Return the [X, Y] coordinate for the center point of the cell that contains the specified text.  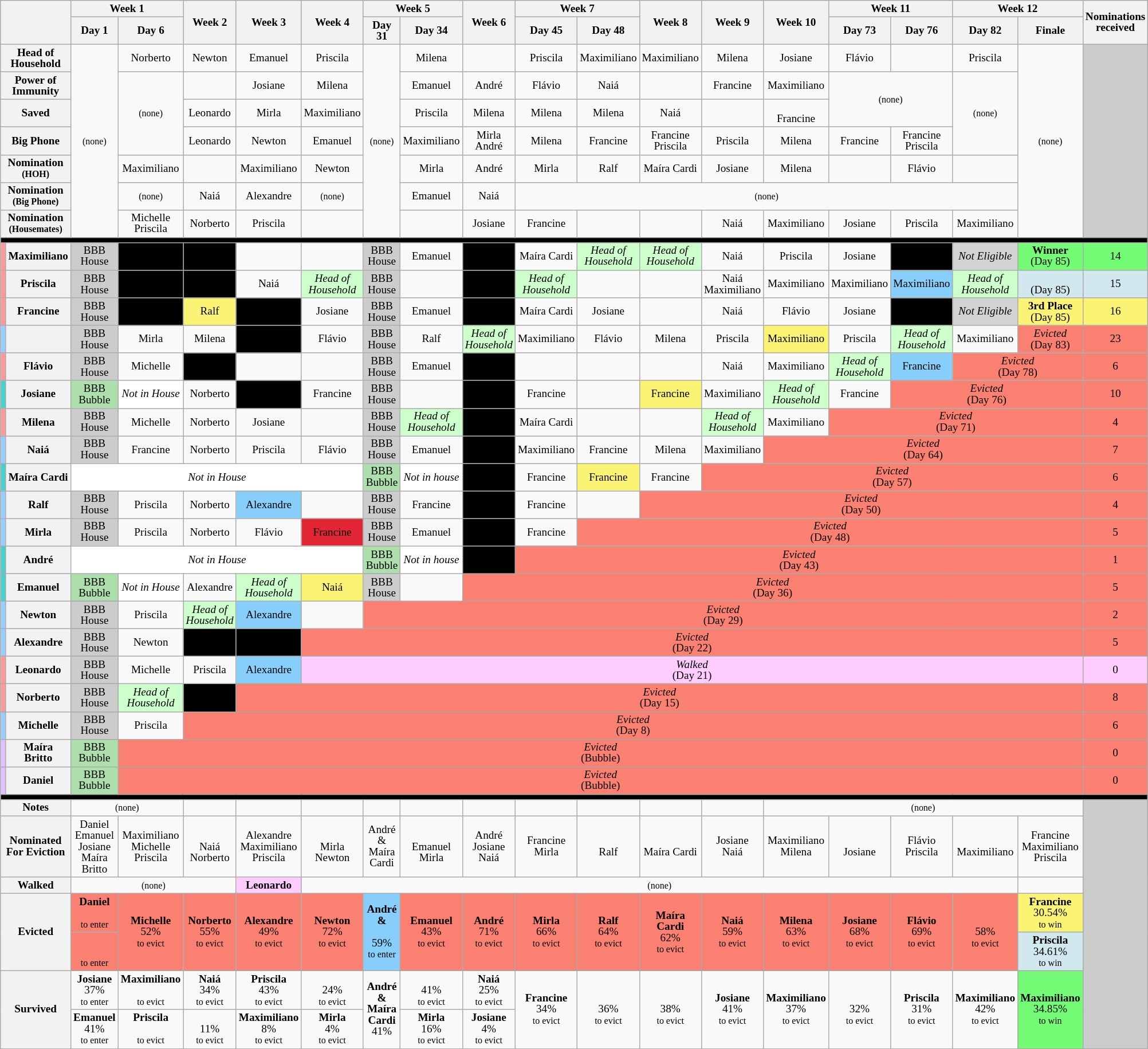
Alexandre49%to evict [269, 932]
16 [1115, 312]
32%to evict [859, 1009]
Notes [36, 808]
MirlaNewton [332, 847]
Danielto enter [95, 913]
Evicted(Day 43) [799, 560]
58%to evict [985, 932]
Maximiliano42%to evict [985, 1009]
Evicted(Day 50) [861, 505]
Evicted(Day 78) [1017, 367]
Evicted [36, 932]
Maximiliano37%to evict [796, 1009]
Survived [36, 1009]
Day 76 [922, 30]
Daniel [38, 780]
NaiáNorberto [210, 847]
Josiane41%to evict [732, 1009]
Winner(Day 85) [1051, 256]
Week 1 [127, 9]
Evicted(Day 8) [633, 725]
15 [1115, 284]
Walked [36, 886]
Francine34%to evict [546, 1009]
11%to evict [210, 1029]
Nominationsreceived [1115, 23]
Evicted(Day 64) [923, 449]
Day 34 [431, 30]
24%to evict [332, 991]
Week 6 [489, 23]
Week 8 [670, 23]
Power of Immunity [36, 85]
Nominated For Eviction [36, 847]
Milena63%to evict [796, 932]
FrancineMirla [546, 847]
Naiá25%to evict [489, 991]
Week 11 [890, 9]
Priscila31%to evict [922, 1009]
Finale [1051, 30]
FrancineMaximilianoPriscila [1051, 847]
38%to evict [670, 1009]
Evicted(Day 57) [892, 477]
Mirla4%to evict [332, 1029]
Big Phone [36, 141]
MaximilianoMilena [796, 847]
MirlaAndré [489, 141]
Day 82 [985, 30]
Evicted(Day 15) [659, 698]
Evicted(Day 22) [692, 642]
EmanuelMirla [431, 847]
DanielEmanuelJosianeMaíra Britto [95, 847]
1 [1115, 560]
Emanuel41%to enter [95, 1029]
Nomination(HOH) [36, 168]
Priscila34.61%to win [1051, 952]
Maximiliano34.85%to win [1051, 1009]
Week 9 [732, 23]
Walked(Day 21) [692, 670]
(Day 85) [1051, 284]
Saved [36, 113]
Day 31 [382, 30]
Day 6 [151, 30]
Evicted(Day 71) [956, 422]
Week 7 [577, 9]
Day 45 [546, 30]
Week 12 [1017, 9]
10 [1115, 394]
Week 3 [269, 23]
Francine30.54%to win [1051, 913]
Nomination(Big Phone) [36, 196]
to enter [95, 952]
JosianeNaiá [732, 847]
Mirla66%to evict [546, 932]
Nomination(Housemates) [36, 223]
Day 73 [859, 30]
Emanuel43%to evict [431, 932]
Michelle52%to evict [151, 932]
MichellePriscila [151, 223]
AndréJosianeNaiá [489, 847]
Day 1 [95, 30]
Week 4 [332, 23]
Evicted(Day 48) [830, 532]
Josiane4%to evict [489, 1029]
Flávio69%to evict [922, 932]
Day 48 [608, 30]
7 [1115, 449]
36%to evict [608, 1009]
Newton72%to evict [332, 932]
Norberto55%to evict [210, 932]
MaximilianoMichellePriscila [151, 847]
8 [1115, 698]
AlexandreMaximilianoPriscila [269, 847]
André71%to evict [489, 932]
Maíra Britto [38, 753]
Priscilato evict [151, 1029]
Week 2 [210, 23]
Maximilianoto evict [151, 991]
2 [1115, 615]
Josiane68%to evict [859, 932]
Evicted(Day 76) [987, 394]
Maíra Cardi62%to evict [670, 932]
Josiane37%to enter [95, 991]
Week 5 [412, 9]
Maximiliano8%to evict [269, 1029]
Mirla16%to evict [431, 1029]
André &59%to enter [382, 932]
Naiá59%to evict [732, 932]
André &Maíra Cardi41% [382, 1009]
41%to evict [431, 991]
Evicted(Day 83) [1051, 339]
14 [1115, 256]
NaiáMaximiliano [732, 284]
Head ofHousehold [36, 58]
Evicted(Day 36) [772, 587]
Ralf64%to evict [608, 932]
3rd Place(Day 85) [1051, 312]
FlávioPriscila [922, 847]
André &Maíra Cardi [382, 847]
Naiá34%to evict [210, 991]
Evicted(Day 29) [723, 615]
Week 10 [796, 23]
Priscila43%to evict [269, 991]
23 [1115, 339]
